Pinpoint the cell where the given text exists, returning its [X, Y] midpoint coordinate. 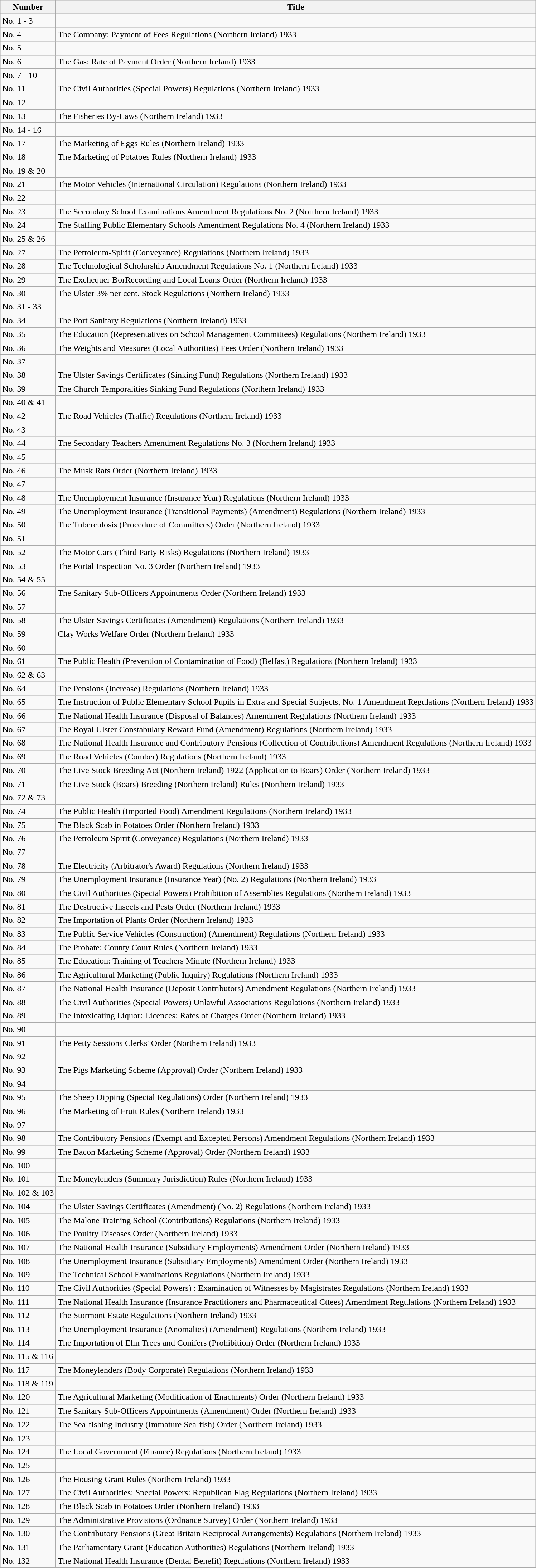
The Importation of Elm Trees and Conifers (Prohibition) Order (Northern Ireland) 1933 [296, 1343]
The Road Vehicles (Traffic) Regulations (Northern Ireland) 1933 [296, 416]
The Pensions (Increase) Regulations (Northern Ireland) 1933 [296, 689]
No. 91 [28, 1043]
No. 97 [28, 1125]
No. 40 & 41 [28, 402]
No. 122 [28, 1424]
No. 98 [28, 1138]
No. 81 [28, 907]
No. 25 & 26 [28, 239]
No. 93 [28, 1070]
No. 1 - 3 [28, 21]
No. 130 [28, 1534]
The Weights and Measures (Local Authorities) Fees Order (Northern Ireland) 1933 [296, 348]
No. 5 [28, 48]
No. 67 [28, 729]
No. 86 [28, 975]
The Sheep Dipping (Special Regulations) Order (Northern Ireland) 1933 [296, 1097]
The Destructive Insects and Pests Order (Northern Ireland) 1933 [296, 907]
The Marketing of Eggs Rules (Northern Ireland) 1933 [296, 143]
The Moneylenders (Body Corporate) Regulations (Northern Ireland) 1933 [296, 1370]
No. 89 [28, 1015]
No. 51 [28, 539]
No. 69 [28, 757]
No. 115 & 116 [28, 1356]
The Portal Inspection No. 3 Order (Northern Ireland) 1933 [296, 566]
The Petty Sessions Clerks' Order (Northern Ireland) 1933 [296, 1043]
No. 13 [28, 116]
No. 44 [28, 443]
No. 61 [28, 661]
The Port Sanitary Regulations (Northern Ireland) 1933 [296, 320]
The National Health Insurance (Dental Benefit) Regulations (Northern Ireland) 1933 [296, 1561]
No. 128 [28, 1506]
The Petroleum-Spirit (Conveyance) Regulations (Northern Ireland) 1933 [296, 252]
No. 28 [28, 266]
No. 53 [28, 566]
No. 38 [28, 375]
The Unemployment Insurance (Transitional Payments) (Amendment) Regulations (Northern Ireland) 1933 [296, 511]
The National Health Insurance (Insurance Practitioners and Pharmaceutical Cttees) Amendment Regulations (Northern Ireland) 1933 [296, 1302]
Clay Works Welfare Order (Northern Ireland) 1933 [296, 634]
No. 6 [28, 62]
No. 92 [28, 1057]
No. 50 [28, 525]
No. 11 [28, 89]
No. 36 [28, 348]
The Housing Grant Rules (Northern Ireland) 1933 [296, 1479]
No. 70 [28, 770]
No. 76 [28, 839]
The Education (Representatives on School Management Committees) Regulations (Northern Ireland) 1933 [296, 334]
The Contributory Pensions (Great Britain Reciprocal Arrangements) Regulations (Northern Ireland) 1933 [296, 1534]
The Stormont Estate Regulations (Northern Ireland) 1933 [296, 1316]
No. 27 [28, 252]
The Parliamentary Grant (Education Authorities) Regulations (Northern Ireland) 1933 [296, 1547]
The National Health Insurance (Disposal of Balances) Amendment Regulations (Northern Ireland) 1933 [296, 716]
The Musk Rats Order (Northern Ireland) 1933 [296, 471]
No. 127 [28, 1493]
No. 79 [28, 879]
The Electricity (Arbitrator's Award) Regulations (Northern Ireland) 1933 [296, 866]
The Petroleum Spirit (Conveyance) Regulations (Northern Ireland) 1933 [296, 839]
The Public Health (Imported Food) Amendment Regulations (Northern Ireland) 1933 [296, 811]
No. 110 [28, 1288]
The Unemployment Insurance (Insurance Year) Regulations (Northern Ireland) 1933 [296, 498]
The Ulster 3% per cent. Stock Regulations (Northern Ireland) 1933 [296, 293]
The Live Stock (Boars) Breeding (Northern Ireland) Rules (Northern Ireland) 1933 [296, 784]
The Contributory Pensions (Exempt and Excepted Persons) Amendment Regulations (Northern Ireland) 1933 [296, 1138]
No. 52 [28, 552]
The Pigs Marketing Scheme (Approval) Order (Northern Ireland) 1933 [296, 1070]
The National Health Insurance (Deposit Contributors) Amendment Regulations (Northern Ireland) 1933 [296, 988]
No. 84 [28, 947]
No. 54 & 55 [28, 579]
No. 21 [28, 184]
No. 31 - 33 [28, 307]
No. 62 & 63 [28, 675]
No. 107 [28, 1247]
No. 87 [28, 988]
The Administrative Provisions (Ordnance Survey) Order (Northern Ireland) 1933 [296, 1520]
The Local Government (Finance) Regulations (Northern Ireland) 1933 [296, 1452]
No. 43 [28, 430]
No. 121 [28, 1411]
No. 102 & 103 [28, 1193]
The Company: Payment of Fees Regulations (Northern Ireland) 1933 [296, 34]
No. 100 [28, 1166]
The Education: Training of Teachers Minute (Northern Ireland) 1933 [296, 961]
No. 123 [28, 1438]
The National Health Insurance and Contributory Pensions (Collection of Contributions) Amendment Regulations (Northern Ireland) 1933 [296, 743]
No. 59 [28, 634]
No. 104 [28, 1206]
The Intoxicating Liquor: Licences: Rates of Charges Order (Northern Ireland) 1933 [296, 1015]
The Gas: Rate of Payment Order (Northern Ireland) 1933 [296, 62]
The Sanitary Sub-Officers Appointments Order (Northern Ireland) 1933 [296, 593]
The Ulster Savings Certificates (Amendment) Regulations (Northern Ireland) 1933 [296, 621]
The Technological Scholarship Amendment Regulations No. 1 (Northern Ireland) 1933 [296, 266]
No. 132 [28, 1561]
The Public Service Vehicles (Construction) (Amendment) Regulations (Northern Ireland) 1933 [296, 934]
The Technical School Examinations Regulations (Northern Ireland) 1933 [296, 1275]
Number [28, 7]
The Church Temporalities Sinking Fund Regulations (Northern Ireland) 1933 [296, 389]
No. 113 [28, 1329]
No. 46 [28, 471]
No. 99 [28, 1152]
No. 39 [28, 389]
No. 90 [28, 1029]
No. 74 [28, 811]
No. 112 [28, 1316]
No. 12 [28, 102]
No. 47 [28, 484]
The Poultry Diseases Order (Northern Ireland) 1933 [296, 1234]
No. 72 & 73 [28, 797]
The Motor Cars (Third Party Risks) Regulations (Northern Ireland) 1933 [296, 552]
No. 126 [28, 1479]
The Public Health (Prevention of Contamination of Food) (Belfast) Regulations (Northern Ireland) 1933 [296, 661]
The National Health Insurance (Subsidiary Employments) Amendment Order (Northern Ireland) 1933 [296, 1247]
No. 83 [28, 934]
No. 35 [28, 334]
No. 114 [28, 1343]
The Instruction of Public Elementary School Pupils in Extra and Special Subjects, No. 1 Amendment Regulations (Northern Ireland) 1933 [296, 702]
The Secondary School Examinations Amendment Regulations No. 2 (Northern Ireland) 1933 [296, 212]
No. 58 [28, 621]
The Moneylenders (Summary Jurisdiction) Rules (Northern Ireland) 1933 [296, 1179]
The Ulster Savings Certificates (Sinking Fund) Regulations (Northern Ireland) 1933 [296, 375]
The Civil Authorities (Special Powers) : Examination of Witnesses by Magistrates Regulations (Northern Ireland) 1933 [296, 1288]
The Sea-fishing Industry (Immature Sea-fish) Order (Northern Ireland) 1933 [296, 1424]
The Agricultural Marketing (Public Inquiry) Regulations (Northern Ireland) 1933 [296, 975]
No. 117 [28, 1370]
The Staffing Public Elementary Schools Amendment Regulations No. 4 (Northern Ireland) 1933 [296, 225]
No. 108 [28, 1261]
No. 14 - 16 [28, 130]
No. 30 [28, 293]
No. 85 [28, 961]
The Fisheries By-Laws (Northern Ireland) 1933 [296, 116]
The Secondary Teachers Amendment Regulations No. 3 (Northern Ireland) 1933 [296, 443]
The Agricultural Marketing (Modification of Enactments) Order (Northern Ireland) 1933 [296, 1397]
The Unemployment Insurance (Insurance Year) (No. 2) Regulations (Northern Ireland) 1933 [296, 879]
No. 68 [28, 743]
The Malone Training School (Contributions) Regulations (Northern Ireland) 1933 [296, 1220]
No. 56 [28, 593]
No. 78 [28, 866]
The Ulster Savings Certificates (Amendment) (No. 2) Regulations (Northern Ireland) 1933 [296, 1206]
No. 101 [28, 1179]
No. 42 [28, 416]
The Bacon Marketing Scheme (Approval) Order (Northern Ireland) 1933 [296, 1152]
No. 19 & 20 [28, 171]
The Importation of Plants Order (Northern Ireland) 1933 [296, 920]
No. 24 [28, 225]
No. 66 [28, 716]
No. 64 [28, 689]
The Motor Vehicles (International Circulation) Regulations (Northern Ireland) 1933 [296, 184]
No. 60 [28, 648]
No. 48 [28, 498]
No. 109 [28, 1275]
No. 34 [28, 320]
No. 77 [28, 852]
No. 106 [28, 1234]
The Tuberculosis (Procedure of Committees) Order (Northern Ireland) 1933 [296, 525]
No. 80 [28, 893]
The Marketing of Fruit Rules (Northern Ireland) 1933 [296, 1111]
No. 45 [28, 457]
No. 95 [28, 1097]
The Marketing of Potatoes Rules (Northern Ireland) 1933 [296, 157]
No. 18 [28, 157]
No. 17 [28, 143]
No. 71 [28, 784]
The Unemployment Insurance (Subsidiary Employments) Amendment Order (Northern Ireland) 1933 [296, 1261]
No. 7 - 10 [28, 75]
No. 65 [28, 702]
No. 111 [28, 1302]
The Live Stock Breeding Act (Northern Ireland) 1922 (Application to Boars) Order (Northern Ireland) 1933 [296, 770]
No. 124 [28, 1452]
No. 131 [28, 1547]
The Royal Ulster Constabulary Reward Fund (Amendment) Regulations (Northern Ireland) 1933 [296, 729]
No. 125 [28, 1465]
The Sanitary Sub-Officers Appointments (Amendment) Order (Northern Ireland) 1933 [296, 1411]
No. 118 & 119 [28, 1384]
The Unemployment Insurance (Anomalies) (Amendment) Regulations (Northern Ireland) 1933 [296, 1329]
The Civil Authorities: Special Powers: Republican Flag Regulations (Northern Ireland) 1933 [296, 1493]
No. 4 [28, 34]
No. 37 [28, 361]
No. 129 [28, 1520]
No. 82 [28, 920]
The Probate: County Court Rules (Northern Ireland) 1933 [296, 947]
No. 75 [28, 825]
The Civil Authorities (Special Powers) Regulations (Northern Ireland) 1933 [296, 89]
No. 22 [28, 198]
No. 49 [28, 511]
No. 94 [28, 1084]
The Civil Authorities (Special Powers) Unlawful Associations Regulations (Northern Ireland) 1933 [296, 1002]
The Civil Authorities (Special Powers) Prohibition of Assemblies Regulations (Northern Ireland) 1933 [296, 893]
No. 29 [28, 280]
No. 23 [28, 212]
No. 57 [28, 607]
The Road Vehicles (Comber) Regulations (Northern Ireland) 1933 [296, 757]
Title [296, 7]
No. 120 [28, 1397]
No. 105 [28, 1220]
No. 88 [28, 1002]
The Exchequer BorRecording and Local Loans Order (Northern Ireland) 1933 [296, 280]
No. 96 [28, 1111]
